Return the [X, Y] coordinate for the center point of the cell that contains the specified text.  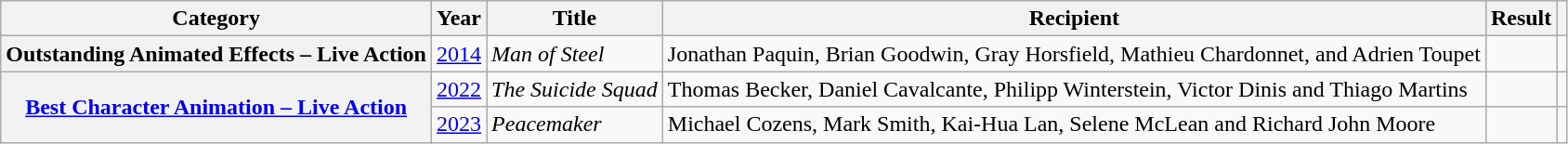
The Suicide Squad [575, 89]
2022 [459, 89]
Best Character Animation – Live Action [216, 107]
Man of Steel [575, 54]
Outstanding Animated Effects – Live Action [216, 54]
Michael Cozens, Mark Smith, Kai-Hua Lan, Selene McLean and Richard John Moore [1074, 124]
2023 [459, 124]
Thomas Becker, Daniel Cavalcante, Philipp Winterstein, Victor Dinis and Thiago Martins [1074, 89]
Result [1521, 19]
2014 [459, 54]
Recipient [1074, 19]
Title [575, 19]
Year [459, 19]
Peacemaker [575, 124]
Jonathan Paquin, Brian Goodwin, Gray Horsfield, Mathieu Chardonnet, and Adrien Toupet [1074, 54]
Category [216, 19]
